Return (x, y) of the center of cell containing provided text 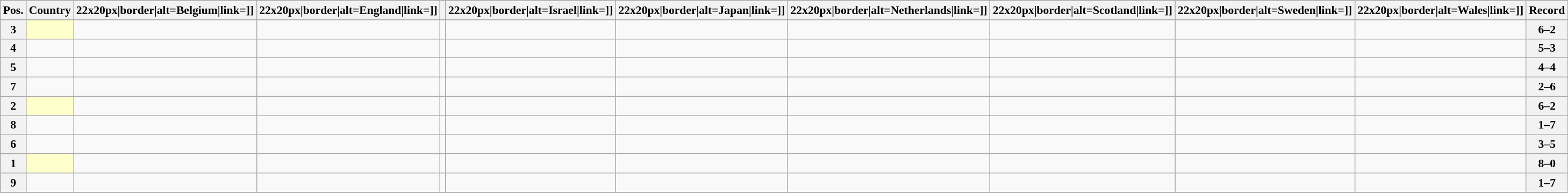
22x20px|border|alt=Belgium|link=]] (165, 10)
9 (13, 183)
5 (13, 68)
Country (50, 10)
22x20px|border|alt=Sweden|link=]] (1265, 10)
3 (13, 30)
Pos. (13, 10)
4–4 (1547, 68)
1 (13, 163)
8 (13, 125)
8–0 (1547, 163)
2 (13, 106)
3–5 (1547, 145)
Record (1547, 10)
22x20px|border|alt=Scotland|link=]] (1083, 10)
6 (13, 145)
22x20px|border|alt=Japan|link=]] (701, 10)
5–3 (1547, 48)
2–6 (1547, 87)
7 (13, 87)
4 (13, 48)
22x20px|border|alt=Wales|link=]] (1441, 10)
22x20px|border|alt=Israel|link=]] (531, 10)
22x20px|border|alt=Netherlands|link=]] (889, 10)
22x20px|border|alt=England|link=]] (348, 10)
